Return the [X, Y] coordinate for the center point of the cell that contains the specified text.  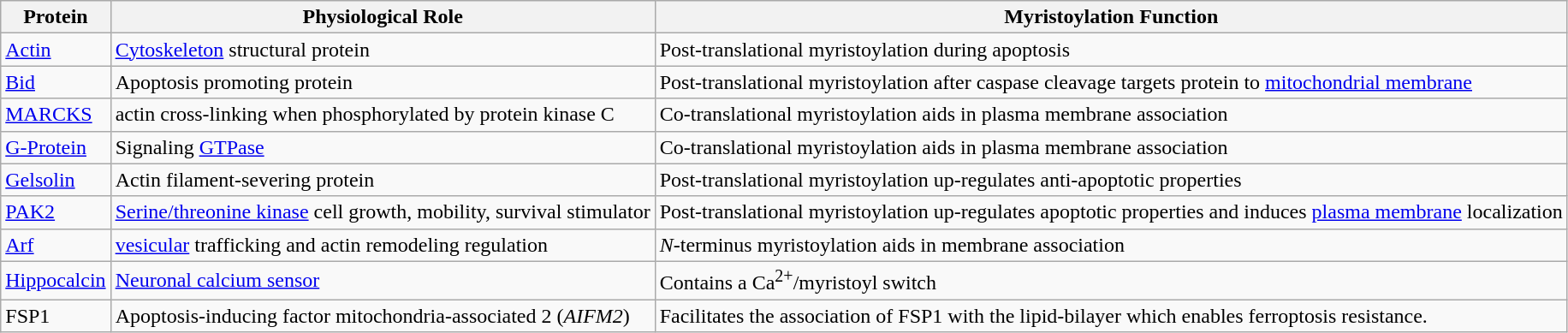
Signaling GTPase [383, 147]
Post-translational myristoylation during apoptosis [1111, 50]
PAK2 [56, 212]
Physiological Role [383, 17]
MARCKS [56, 115]
Contains a Ca2+/myristoyl switch [1111, 281]
Gelsolin [56, 180]
Myristoylation Function [1111, 17]
Actin filament-severing protein [383, 180]
Serine/threonine kinase cell growth, mobility, survival stimulator [383, 212]
Neuronal calcium sensor [383, 281]
Post-translational myristoylation up-regulates anti-apoptotic properties [1111, 180]
Bid [56, 82]
Hippocalcin [56, 281]
vesicular trafficking and actin remodeling regulation [383, 245]
Post-translational myristoylation after caspase cleavage targets protein to mitochondrial membrane [1111, 82]
Facilitates the association of FSP1 with the lipid-bilayer which enables ferroptosis resistance. [1111, 316]
Apoptosis promoting protein [383, 82]
actin cross-linking when phosphorylated by protein kinase C [383, 115]
Arf [56, 245]
Protein [56, 17]
N-terminus myristoylation aids in membrane association [1111, 245]
G-Protein [56, 147]
FSP1 [56, 316]
Cytoskeleton structural protein [383, 50]
Post-translational myristoylation up-regulates apoptotic properties and induces plasma membrane localization [1111, 212]
Apoptosis-inducing factor mitochondria-associated 2 (AIFM2) [383, 316]
Actin [56, 50]
